Capture the cell that displays the provided text and extract its (X, Y) central coordinate. 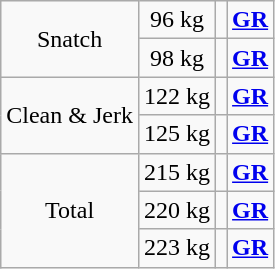
215 kg (176, 172)
220 kg (176, 210)
122 kg (176, 96)
Clean & Jerk (70, 115)
Snatch (70, 39)
98 kg (176, 58)
96 kg (176, 20)
125 kg (176, 134)
Total (70, 210)
223 kg (176, 248)
